Determine the [X, Y] coordinate at the center of the cell enclosing the given text.  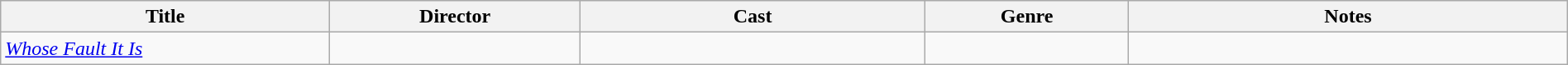
Director [455, 17]
Genre [1026, 17]
Cast [753, 17]
Notes [1348, 17]
Title [165, 17]
Whose Fault It Is [165, 48]
